Locate the cell with the specified text and output its (X, Y) center coordinate. 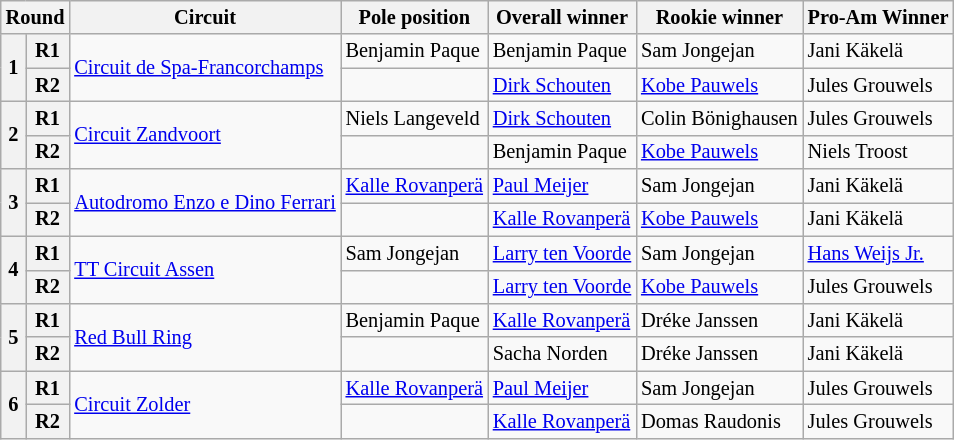
Hans Weijs Jr. (878, 253)
Circuit de Spa-Francorchamps (204, 68)
TT Circuit Assen (204, 270)
Autodromo Enzo e Dino Ferrari (204, 202)
Round (36, 17)
Pole position (414, 17)
Red Bull Ring (204, 336)
Niels Troost (878, 152)
Overall winner (562, 17)
Domas Raudonis (720, 421)
5 (14, 336)
Circuit (204, 17)
Circuit Zandvoort (204, 134)
Niels Langeveld (414, 118)
3 (14, 202)
Rookie winner (720, 17)
1 (14, 68)
4 (14, 270)
Colin Bönighausen (720, 118)
Circuit Zolder (204, 404)
6 (14, 404)
Pro-Am Winner (878, 17)
Sacha Norden (562, 354)
2 (14, 134)
